Return (x, y) of the center of cell containing provided text 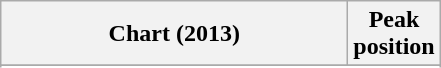
Chart (2013) (174, 34)
Peakposition (394, 34)
